Capture the cell that displays the provided text and extract its (X, Y) central coordinate. 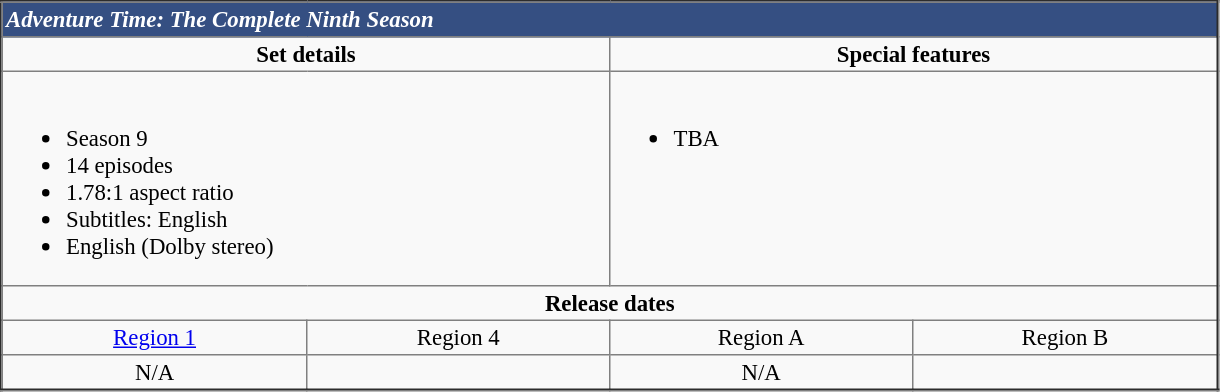
Region A (762, 338)
Set details (306, 54)
TBA (914, 178)
Region 1 (154, 338)
Region 4 (458, 338)
Special features (914, 54)
Season 914 episodes1.78:1 aspect ratioSubtitles: EnglishEnglish (Dolby stereo) (306, 178)
Release dates (610, 303)
Adventure Time: The Complete Ninth Season (610, 20)
Region B (1066, 338)
